Search for the cell housing the specified text and yield its [X, Y] center coordinate. 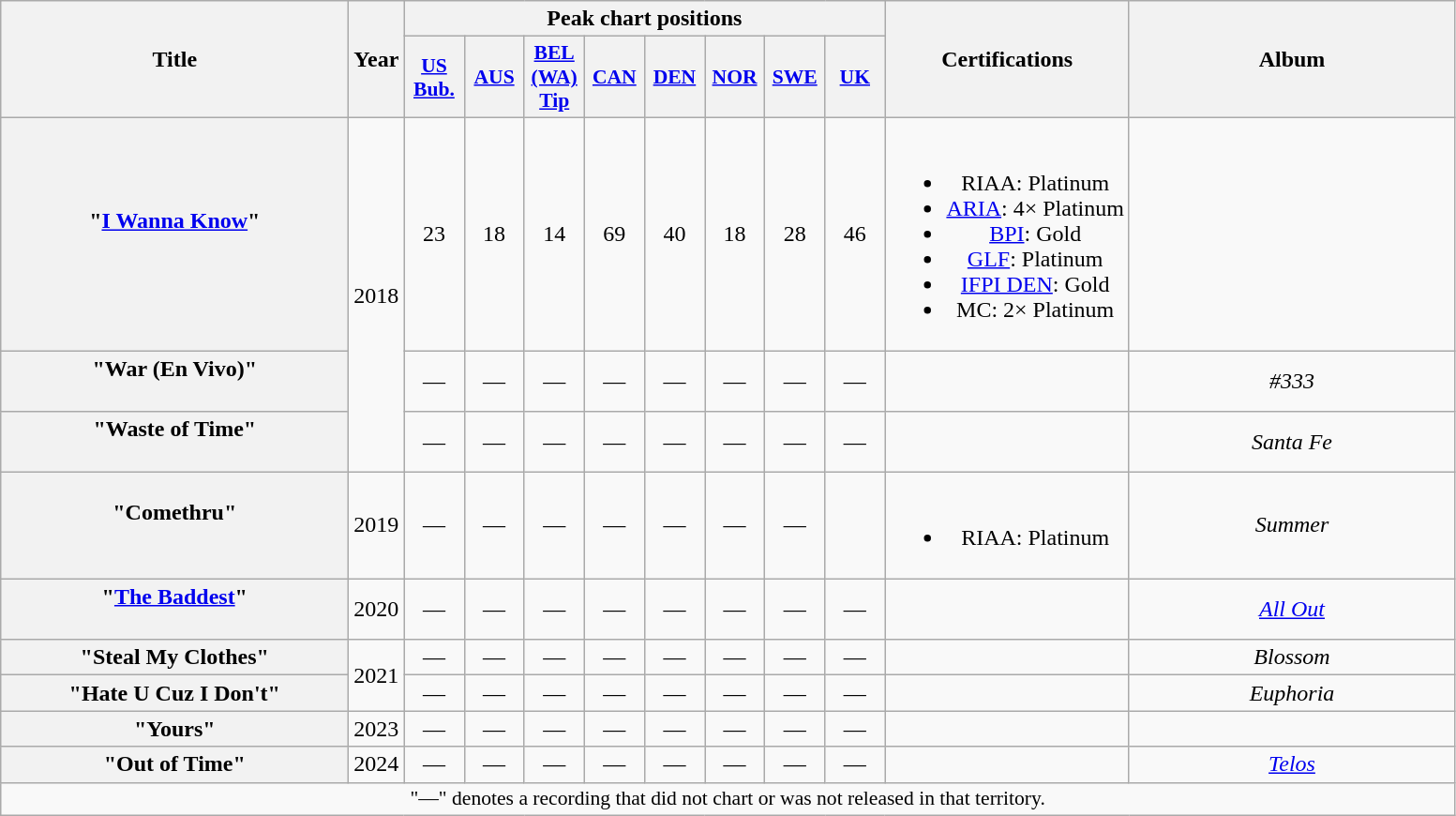
2018 [377, 295]
Title [174, 60]
NOR [735, 77]
"Hate U Cuz I Don't" [174, 693]
All Out [1292, 610]
Summer [1292, 525]
46 [855, 234]
69 [614, 234]
14 [554, 234]
"Comethru" [174, 525]
"Waste of Time" [174, 443]
"Steal My Clothes" [174, 657]
40 [674, 234]
Peak chart positions [645, 19]
Santa Fe [1292, 443]
RIAA: PlatinumARIA: 4× PlatinumBPI: GoldGLF: PlatinumIFPI DEN: GoldMC: 2× Platinum [1007, 234]
"War (En Vivo)" [174, 381]
UK [855, 77]
SWE [795, 77]
BEL(WA)Tip [554, 77]
"—" denotes a recording that did not chart or was not released in that territory. [728, 799]
"The Baddest" [174, 610]
23 [434, 234]
#333 [1292, 381]
2021 [377, 675]
Certifications [1007, 60]
DEN [674, 77]
2020 [377, 610]
2024 [377, 764]
CAN [614, 77]
2023 [377, 729]
USBub. [434, 77]
Album [1292, 60]
Blossom [1292, 657]
28 [795, 234]
RIAA: Platinum [1007, 525]
2019 [377, 525]
"Out of Time" [174, 764]
"I Wanna Know" [174, 234]
Year [377, 60]
Euphoria [1292, 693]
"Yours" [174, 729]
AUS [494, 77]
Telos [1292, 764]
